Scan for the cell matching the given text and deliver its [x, y] coordinate at center. 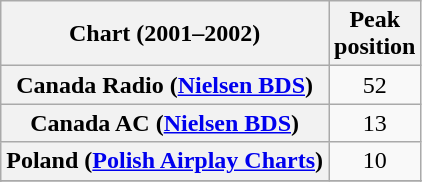
10 [375, 161]
13 [375, 123]
52 [375, 85]
Peakposition [375, 34]
Canada Radio (Nielsen BDS) [165, 85]
Chart (2001–2002) [165, 34]
Poland (Polish Airplay Charts) [165, 161]
Canada AC (Nielsen BDS) [165, 123]
